From the cell containing the given text, extract its center point as [X, Y] coordinate. 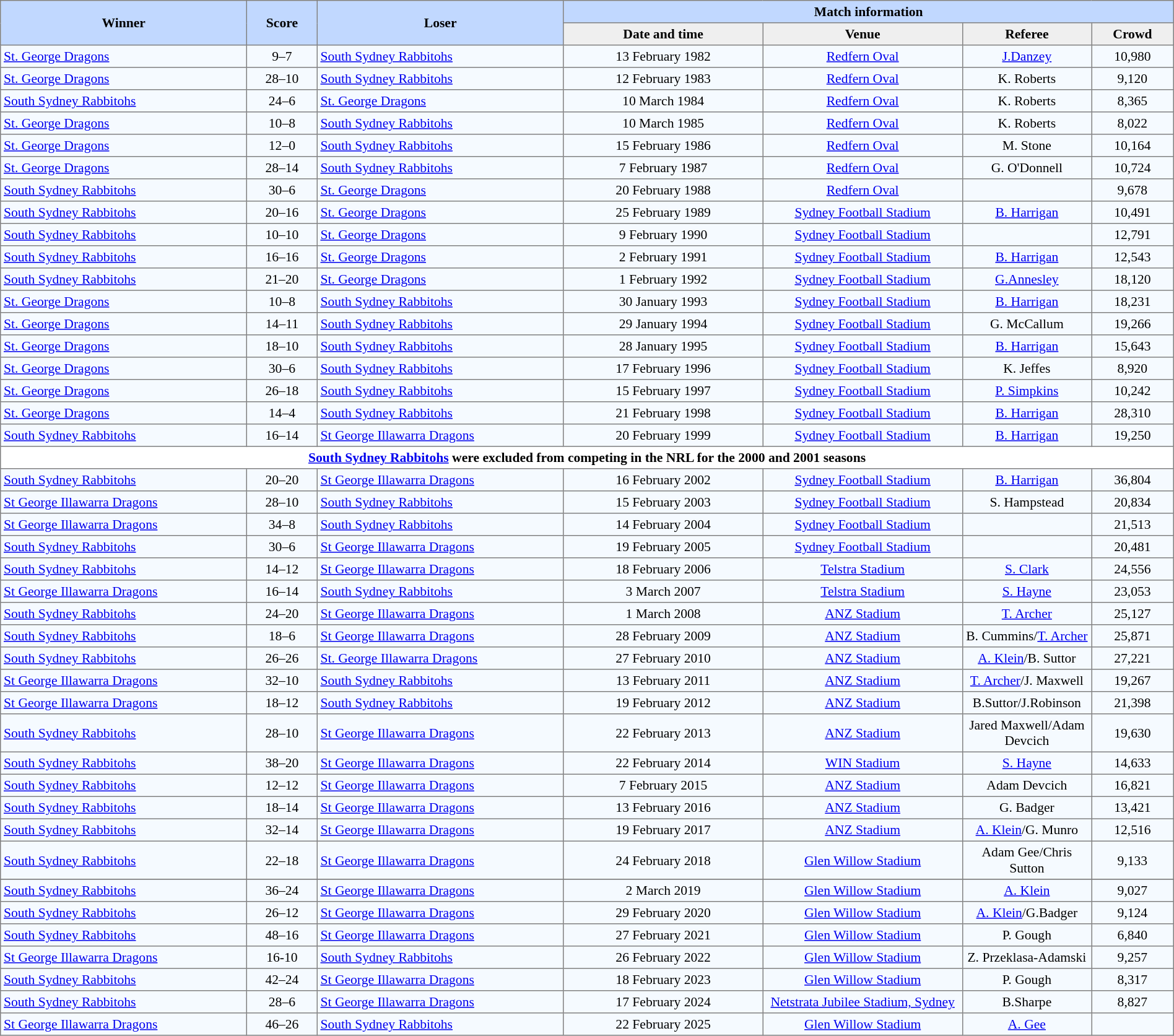
8,317 [1133, 980]
Referee [1027, 34]
32–10 [282, 681]
3 March 2007 [663, 591]
1 March 2008 [663, 614]
Match information [868, 12]
8,365 [1133, 101]
14,633 [1133, 763]
12,543 [1133, 257]
17 February 1996 [663, 368]
South Sydney Rabbitohs were excluded from competing in the NRL for the 2000 and 2001 seasons [587, 458]
36,804 [1133, 480]
T. Archer [1027, 614]
27 February 2010 [663, 658]
B. Cummins/T. Archer [1027, 636]
25 February 1989 [663, 212]
18–10 [282, 346]
13 February 1982 [663, 56]
30 January 1993 [663, 302]
10,164 [1133, 146]
19 February 2005 [663, 547]
B.Suttor/J.Robinson [1027, 703]
18 February 2023 [663, 980]
34–8 [282, 525]
15 February 1997 [663, 391]
7 February 1987 [663, 168]
20,834 [1133, 502]
18,120 [1133, 279]
17 February 2024 [663, 1002]
6,840 [1133, 935]
10,491 [1133, 212]
S. Clark [1027, 569]
20–16 [282, 212]
B.Sharpe [1027, 1002]
G.Annesley [1027, 279]
12 February 1983 [663, 79]
Venue [863, 34]
St. George Illawarra Dragons [440, 658]
A. Klein/G.Badger [1027, 913]
19,250 [1133, 435]
9,124 [1133, 913]
23,053 [1133, 591]
48–16 [282, 935]
Crowd [1133, 34]
29 February 2020 [663, 913]
16-10 [282, 957]
13,421 [1133, 807]
9,257 [1133, 957]
10 March 1985 [663, 123]
10–10 [282, 235]
K. Jeffes [1027, 368]
A. Klein/G. Munro [1027, 830]
26–18 [282, 391]
13 February 2011 [663, 681]
P. Simpkins [1027, 391]
Z. Przeklasa-Adamski [1027, 957]
19,267 [1133, 681]
20 February 1988 [663, 190]
A. Klein/B. Suttor [1027, 658]
25,127 [1133, 614]
21–20 [282, 279]
16,821 [1133, 785]
22 February 2013 [663, 733]
19 February 2017 [663, 830]
7 February 2015 [663, 785]
9,027 [1133, 890]
A. Klein [1027, 890]
24–6 [282, 101]
28 February 2009 [663, 636]
Loser [440, 23]
21,513 [1133, 525]
21 February 1998 [663, 413]
32–14 [282, 830]
10,980 [1133, 56]
12–12 [282, 785]
10,724 [1133, 168]
9 February 1990 [663, 235]
M. Stone [1027, 146]
1 February 1992 [663, 279]
Score [282, 23]
25,871 [1133, 636]
12–0 [282, 146]
29 January 1994 [663, 324]
WIN Stadium [863, 763]
16–16 [282, 257]
14–12 [282, 569]
8,022 [1133, 123]
G. Badger [1027, 807]
19,630 [1133, 733]
26 February 2022 [663, 957]
22 February 2025 [663, 1024]
G. O'Donnell [1027, 168]
14 February 2004 [663, 525]
18–14 [282, 807]
13 February 2016 [663, 807]
2 February 1991 [663, 257]
19 February 2012 [663, 703]
10 March 1984 [663, 101]
12,516 [1133, 830]
8,827 [1133, 1002]
T. Archer/J. Maxwell [1027, 681]
15 February 2003 [663, 502]
27,221 [1133, 658]
19,266 [1133, 324]
22 February 2014 [663, 763]
18 February 2006 [663, 569]
22–18 [282, 860]
20,481 [1133, 547]
20 February 1999 [663, 435]
J.Danzey [1027, 56]
18,231 [1133, 302]
9,120 [1133, 79]
Adam Devcich [1027, 785]
36–24 [282, 890]
26–26 [282, 658]
2 March 2019 [663, 890]
Adam Gee/Chris Sutton [1027, 860]
10,242 [1133, 391]
46–26 [282, 1024]
27 February 2021 [663, 935]
15 February 1986 [663, 146]
9–7 [282, 56]
Jared Maxwell/Adam Devcich [1027, 733]
28–14 [282, 168]
14–4 [282, 413]
12,791 [1133, 235]
42–24 [282, 980]
20–20 [282, 480]
24–20 [282, 614]
28,310 [1133, 413]
8,920 [1133, 368]
9,133 [1133, 860]
G. McCallum [1027, 324]
24 February 2018 [663, 860]
Date and time [663, 34]
14–11 [282, 324]
A. Gee [1027, 1024]
26–12 [282, 913]
9,678 [1133, 190]
Netstrata Jubilee Stadium, Sydney [863, 1002]
28 January 1995 [663, 346]
S. Hampstead [1027, 502]
Winner [124, 23]
28–6 [282, 1002]
15,643 [1133, 346]
16 February 2002 [663, 480]
21,398 [1133, 703]
18–6 [282, 636]
38–20 [282, 763]
24,556 [1133, 569]
18–12 [282, 703]
